Determine the (X, Y) coordinate at the center of the cell enclosing the given text.  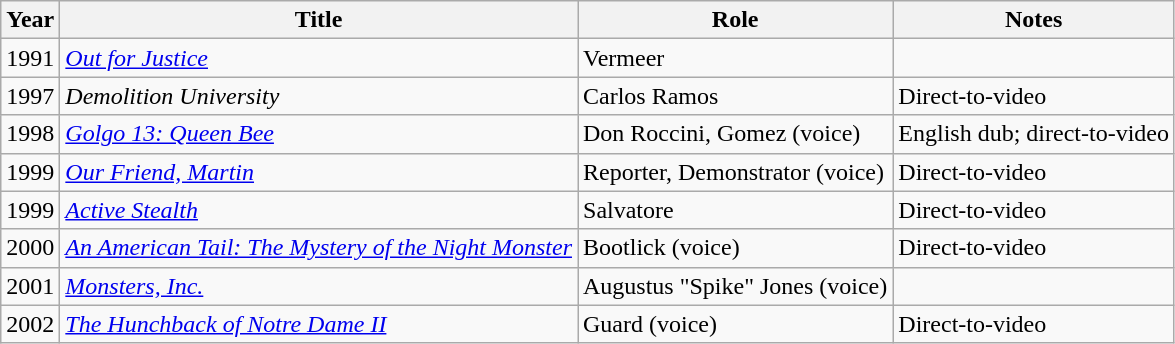
Reporter, Demonstrator (voice) (736, 172)
Notes (1034, 20)
Demolition University (319, 96)
Title (319, 20)
Bootlick (voice) (736, 248)
Year (30, 20)
Golgo 13: Queen Bee (319, 134)
Carlos Ramos (736, 96)
Vermeer (736, 58)
Salvatore (736, 210)
2000 (30, 248)
Role (736, 20)
2001 (30, 286)
An American Tail: The Mystery of the Night Monster (319, 248)
Out for Justice (319, 58)
The Hunchback of Notre Dame II (319, 324)
Don Roccini, Gomez (voice) (736, 134)
Guard (voice) (736, 324)
Monsters, Inc. (319, 286)
1997 (30, 96)
2002 (30, 324)
1998 (30, 134)
1991 (30, 58)
Augustus "Spike" Jones (voice) (736, 286)
Active Stealth (319, 210)
English dub; direct-to-video (1034, 134)
Our Friend, Martin (319, 172)
